Extract the [X, Y] coordinate from the center of the cell holding the provided text.  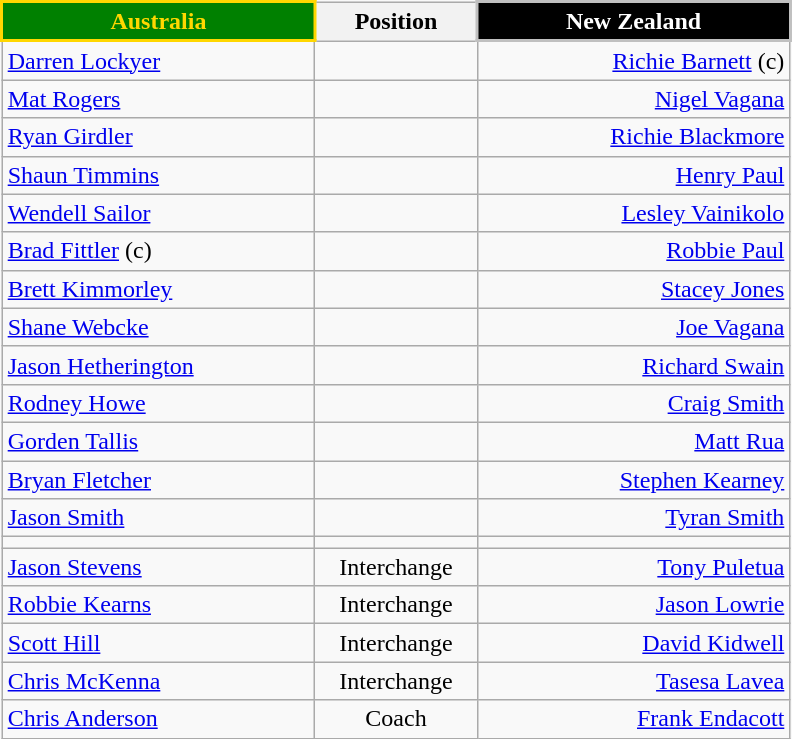
Shaun Timmins [158, 175]
Joe Vagana [634, 327]
Nigel Vagana [634, 99]
Jason Stevens [158, 567]
Jason Lowrie [634, 605]
David Kidwell [634, 643]
Matt Rua [634, 441]
Brett Kimmorley [158, 289]
Chris Anderson [158, 719]
Darren Lockyer [158, 60]
Lesley Vainikolo [634, 213]
Tony Puletua [634, 567]
Ryan Girdler [158, 137]
Coach [396, 719]
Frank Endacott [634, 719]
Brad Fittler (c) [158, 251]
Bryan Fletcher [158, 479]
Shane Webcke [158, 327]
New Zealand [634, 22]
Scott Hill [158, 643]
Gorden Tallis [158, 441]
Mat Rogers [158, 99]
Stephen Kearney [634, 479]
Henry Paul [634, 175]
Australia [158, 22]
Stacey Jones [634, 289]
Position [396, 22]
Jason Smith [158, 518]
Tasesa Lavea [634, 681]
Richard Swain [634, 365]
Wendell Sailor [158, 213]
Craig Smith [634, 403]
Chris McKenna [158, 681]
Tyran Smith [634, 518]
Richie Barnett (c) [634, 60]
Richie Blackmore [634, 137]
Rodney Howe [158, 403]
Robbie Kearns [158, 605]
Jason Hetherington [158, 365]
Robbie Paul [634, 251]
